Provide the [X, Y] coordinate of the cell's center where the given text is located.  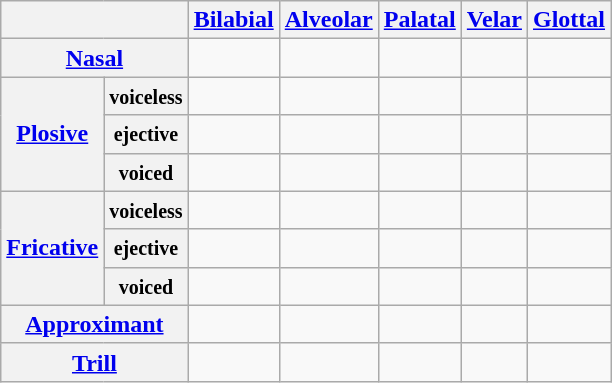
Velar [494, 20]
Nasal [94, 58]
Approximant [94, 324]
Fricative [52, 248]
Bilabial [234, 20]
Glottal [568, 20]
Trill [94, 362]
Palatal [420, 20]
Alveolar [328, 20]
Plosive [52, 134]
